Identify which cell holds the provided text, then report its [x, y] central coordinate. 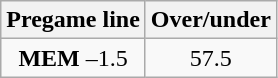
MEM –1.5 [74, 58]
57.5 [210, 58]
Over/under [210, 20]
Pregame line [74, 20]
